Find where the given text appears and provide that cell's center as [X, Y] coordinate. 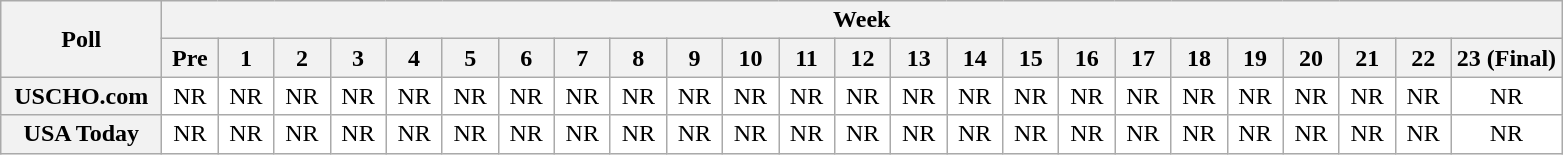
Week [862, 20]
7 [582, 58]
19 [1255, 58]
12 [863, 58]
11 [806, 58]
10 [750, 58]
USA Today [82, 134]
Poll [82, 39]
23 (Final) [1506, 58]
13 [919, 58]
9 [694, 58]
2 [302, 58]
17 [1143, 58]
1 [246, 58]
Pre [190, 58]
21 [1367, 58]
8 [638, 58]
3 [358, 58]
15 [1031, 58]
22 [1423, 58]
14 [975, 58]
18 [1199, 58]
6 [526, 58]
4 [414, 58]
5 [470, 58]
16 [1087, 58]
USCHO.com [82, 96]
20 [1311, 58]
